Output the (X, Y) coordinate of the center of the cell containing the given text.  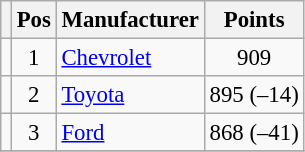
1 (34, 58)
Ford (130, 133)
Manufacturer (130, 20)
909 (254, 58)
3 (34, 133)
Points (254, 20)
2 (34, 95)
868 (–41) (254, 133)
Pos (34, 20)
Toyota (130, 95)
895 (–14) (254, 95)
Chevrolet (130, 58)
